Extract the [x, y] coordinate from the center of the cell holding the provided text.  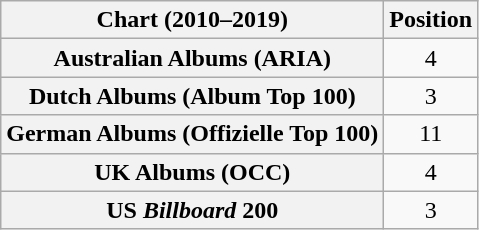
Australian Albums (ARIA) [192, 58]
Position [431, 20]
Dutch Albums (Album Top 100) [192, 96]
Chart (2010–2019) [192, 20]
UK Albums (OCC) [192, 172]
German Albums (Offizielle Top 100) [192, 134]
US Billboard 200 [192, 210]
11 [431, 134]
